Output the (x, y) coordinate of the center of the cell containing the given text.  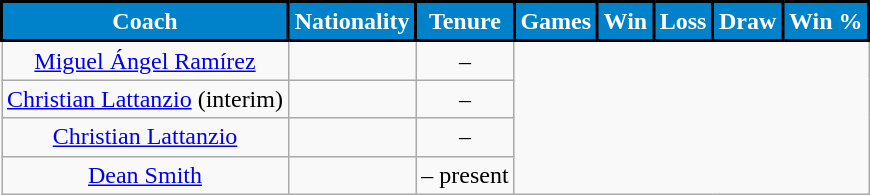
Miguel Ángel Ramírez (146, 60)
Win (625, 22)
Dean Smith (146, 175)
Coach (146, 22)
Draw (748, 22)
Games (556, 22)
Christian Lattanzio (interim) (146, 99)
Win % (826, 22)
– present (465, 175)
Christian Lattanzio (146, 137)
Loss (682, 22)
Tenure (465, 22)
Nationality (352, 22)
